Detect which cell encompasses the target text, then output its [x, y] center coordinate. 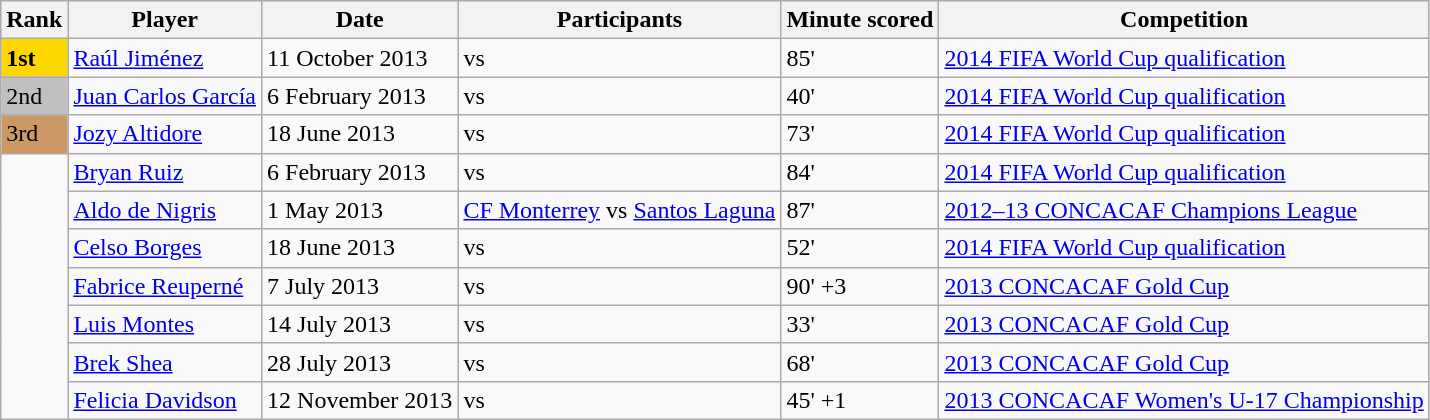
85' [860, 58]
90' +3 [860, 286]
28 July 2013 [360, 362]
2nd [34, 96]
84' [860, 172]
73' [860, 134]
Date [360, 20]
11 October 2013 [360, 58]
Rank [34, 20]
12 November 2013 [360, 400]
Minute scored [860, 20]
Jozy Altidore [165, 134]
Aldo de Nigris [165, 210]
Celso Borges [165, 248]
Player [165, 20]
Bryan Ruiz [165, 172]
Competition [1184, 20]
87' [860, 210]
Fabrice Reuperné [165, 286]
52' [860, 248]
CF Monterrey vs Santos Laguna [620, 210]
2012–13 CONCACAF Champions League [1184, 210]
Felicia Davidson [165, 400]
2013 CONCACAF Women's U-17 Championship [1184, 400]
Raúl Jiménez [165, 58]
7 July 2013 [360, 286]
3rd [34, 134]
Participants [620, 20]
Brek Shea [165, 362]
Juan Carlos García [165, 96]
14 July 2013 [360, 324]
1st [34, 58]
68' [860, 362]
40' [860, 96]
1 May 2013 [360, 210]
33' [860, 324]
45' +1 [860, 400]
Luis Montes [165, 324]
